Search for the cell housing the specified text and yield its (x, y) center coordinate. 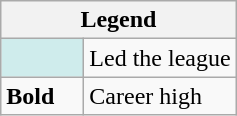
Led the league (160, 58)
Career high (160, 96)
Bold (42, 96)
Legend (118, 20)
